Return the [x, y] coordinate for the center point of the cell that contains the specified text.  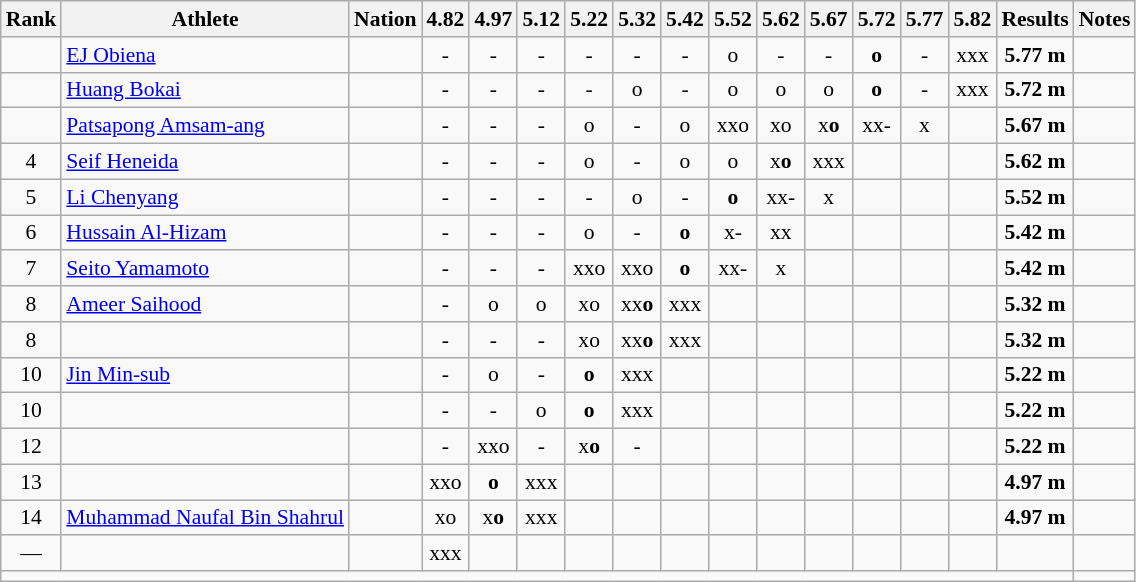
Huang Bokai [205, 90]
5.67 m [1034, 126]
xx [781, 233]
5.72 [877, 19]
5.72 m [1034, 90]
4 [32, 162]
Seito Yamamoto [205, 269]
Ameer Saihood [205, 304]
13 [32, 482]
6 [32, 233]
5.77 m [1034, 55]
Hussain Al-Hizam [205, 233]
5.52 [733, 19]
Athlete [205, 19]
x- [733, 233]
5.12 [541, 19]
EJ Obiena [205, 55]
Patsapong Amsam-ang [205, 126]
4.82 [446, 19]
Jin Min-sub [205, 375]
5.67 [829, 19]
12 [32, 447]
5.42 [685, 19]
— [32, 554]
Results [1034, 19]
Nation [385, 19]
Seif Heneida [205, 162]
4.97 [493, 19]
14 [32, 518]
Notes [1105, 19]
Li Chenyang [205, 197]
Rank [32, 19]
5.77 [925, 19]
Muhammad Naufal Bin Shahrul [205, 518]
5.82 [972, 19]
5.32 [637, 19]
5.62 m [1034, 162]
5.62 [781, 19]
5.52 m [1034, 197]
5.22 [589, 19]
7 [32, 269]
5 [32, 197]
